Scan for the cell matching the given text and deliver its (X, Y) coordinate at center. 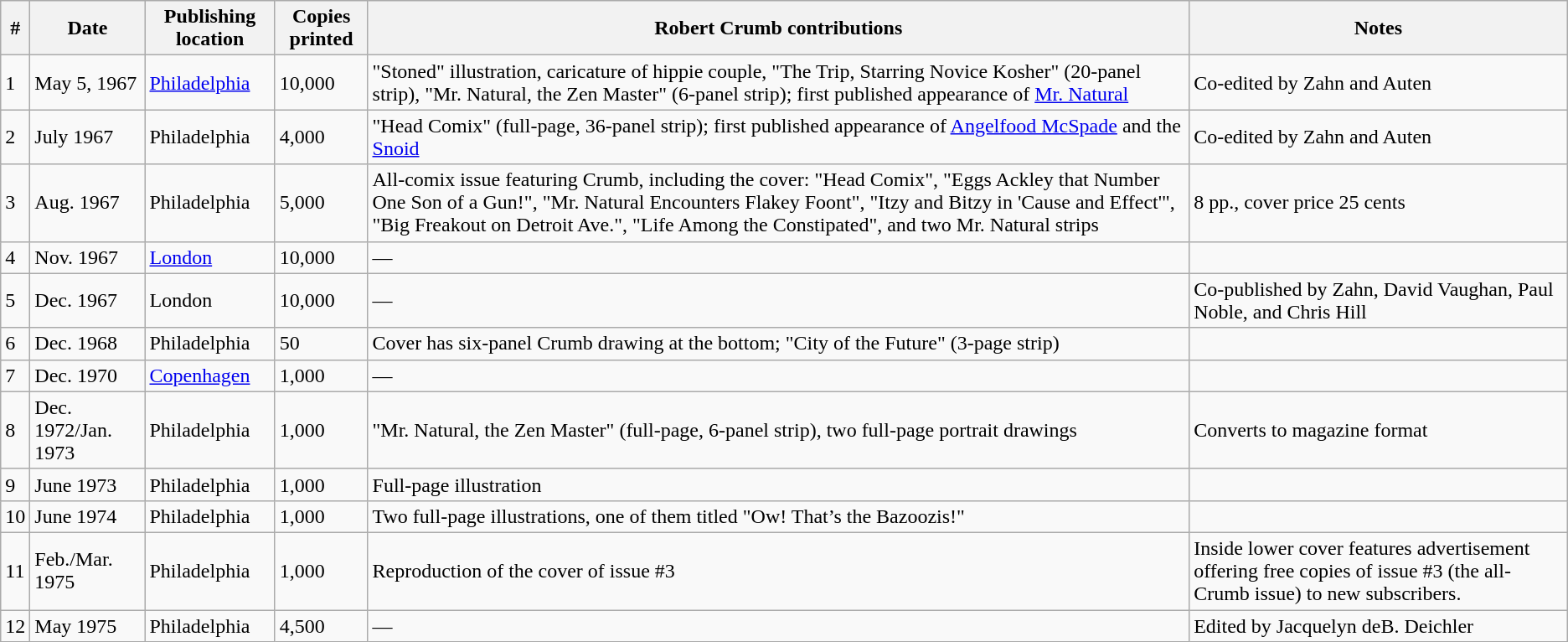
Aug. 1967 (87, 203)
Publishing location (209, 28)
4 (15, 257)
Date (87, 28)
8 (15, 430)
11 (15, 571)
Converts to magazine format (1379, 430)
Full-page illustration (779, 484)
Notes (1379, 28)
Cover has six-panel Crumb drawing at the bottom; "City of the Future" (3-page strip) (779, 344)
8 pp., cover price 25 cents (1379, 203)
Co-published by Zahn, David Vaughan, Paul Noble, and Chris Hill (1379, 300)
2 (15, 137)
9 (15, 484)
Dec. 1968 (87, 344)
Copies printed (322, 28)
"Head Comix" (full-page, 36-panel strip); first published appearance of Angelfood McSpade and the Snoid (779, 137)
Copenhagen (209, 375)
Reproduction of the cover of issue #3 (779, 571)
50 (322, 344)
May 1975 (87, 626)
4,500 (322, 626)
4,000 (322, 137)
June 1973 (87, 484)
Dec. 1967 (87, 300)
7 (15, 375)
5,000 (322, 203)
Feb./Mar. 1975 (87, 571)
Inside lower cover features advertisement offering free copies of issue #3 (the all-Crumb issue) to new subscribers. (1379, 571)
Dec. 1970 (87, 375)
10 (15, 516)
May 5, 1967 (87, 82)
3 (15, 203)
5 (15, 300)
July 1967 (87, 137)
Edited by Jacquelyn deB. Deichler (1379, 626)
Robert Crumb contributions (779, 28)
12 (15, 626)
"Mr. Natural, the Zen Master" (full-page, 6-panel strip), two full-page portrait drawings (779, 430)
June 1974 (87, 516)
Two full-page illustrations, one of them titled "Ow! That’s the Bazoozis!" (779, 516)
# (15, 28)
6 (15, 344)
1 (15, 82)
Nov. 1967 (87, 257)
Dec. 1972/Jan. 1973 (87, 430)
